For the text-containing cell, return its midpoint in (x, y) coordinate format. 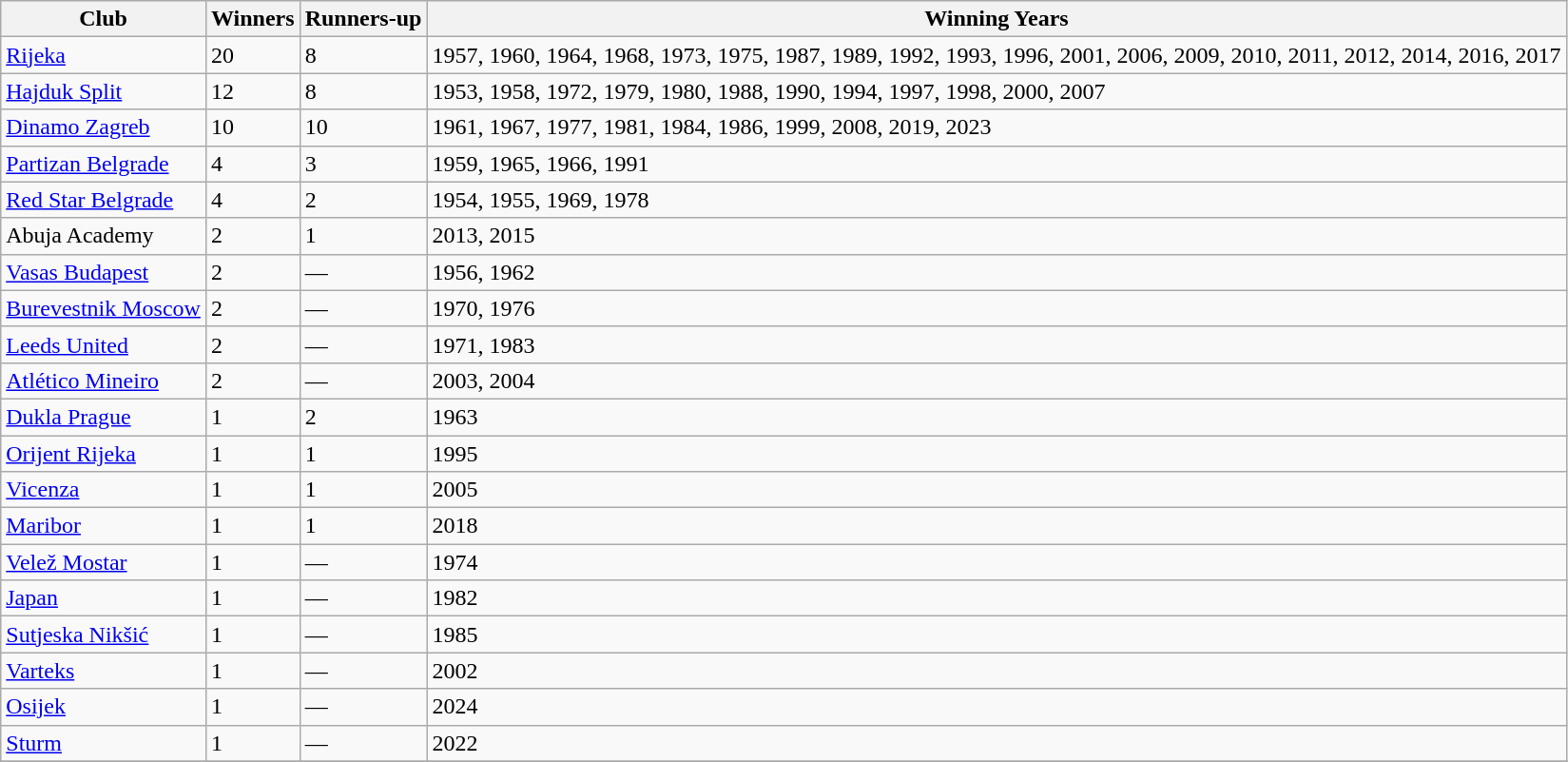
Club (104, 19)
2002 (997, 671)
Sutjeska Nikšić (104, 635)
Sturm (104, 743)
Dinamo Zagreb (104, 127)
1974 (997, 562)
Abuja Academy (104, 236)
Burevestnik Moscow (104, 308)
3 (363, 164)
Varteks (104, 671)
20 (253, 55)
Rijeka (104, 55)
Maribor (104, 526)
2005 (997, 490)
12 (253, 91)
1982 (997, 598)
2024 (997, 707)
Dukla Prague (104, 417)
2013, 2015 (997, 236)
1956, 1962 (997, 272)
Orijent Rijeka (104, 454)
Vasas Budapest (104, 272)
1971, 1983 (997, 344)
Velež Mostar (104, 562)
Winning Years (997, 19)
1959, 1965, 1966, 1991 (997, 164)
Japan (104, 598)
Osijek (104, 707)
1961, 1967, 1977, 1981, 1984, 1986, 1999, 2008, 2019, 2023 (997, 127)
Atlético Mineiro (104, 381)
1957, 1960, 1964, 1968, 1973, 1975, 1987, 1989, 1992, 1993, 1996, 2001, 2006, 2009, 2010, 2011, 2012, 2014, 2016, 2017 (997, 55)
Partizan Belgrade (104, 164)
Winners (253, 19)
Red Star Belgrade (104, 200)
2003, 2004 (997, 381)
1995 (997, 454)
Runners-up (363, 19)
2022 (997, 743)
1985 (997, 635)
2018 (997, 526)
1953, 1958, 1972, 1979, 1980, 1988, 1990, 1994, 1997, 1998, 2000, 2007 (997, 91)
1970, 1976 (997, 308)
1954, 1955, 1969, 1978 (997, 200)
Vicenza (104, 490)
1963 (997, 417)
Leeds United (104, 344)
Hajduk Split (104, 91)
